Return the [x, y] coordinate for the center point of the cell that contains the specified text.  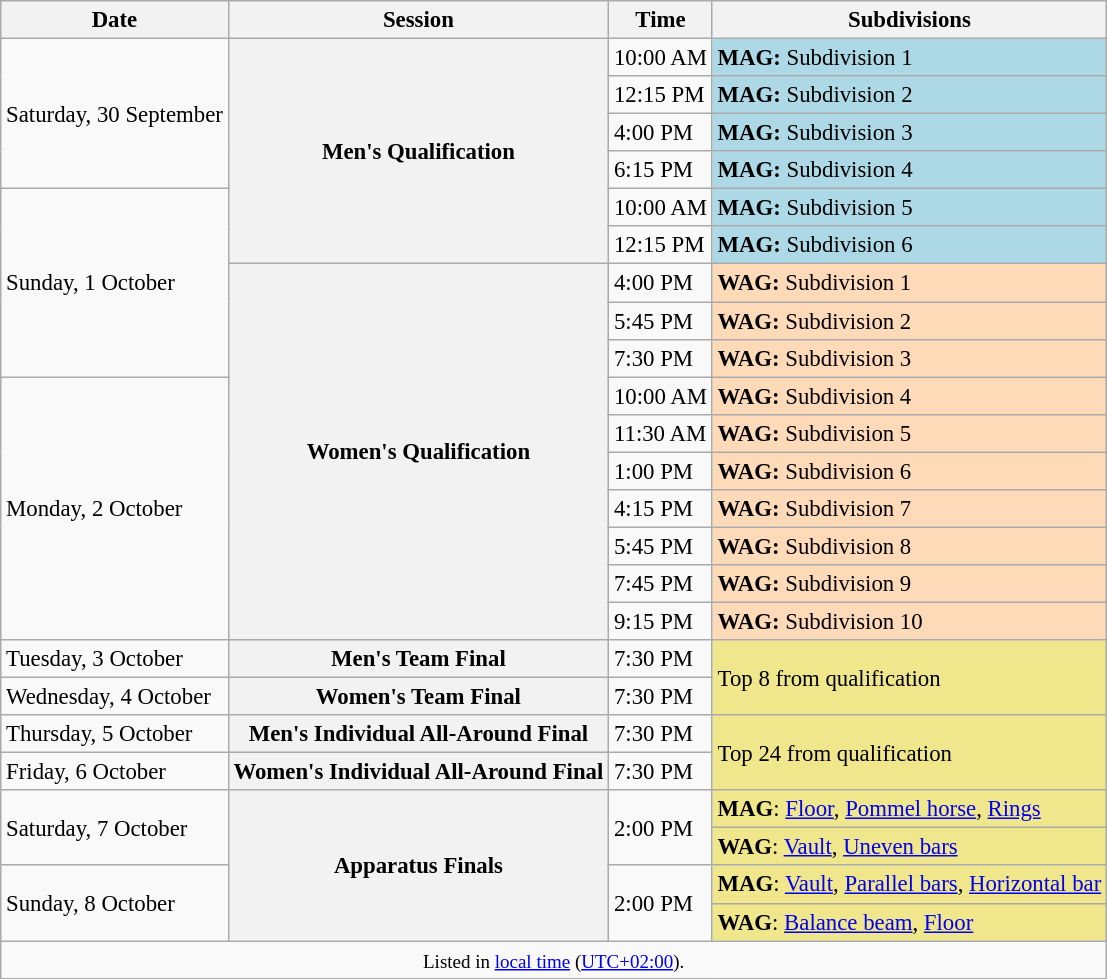
WAG: Subdivision 5 [909, 433]
Time [661, 20]
MAG: Subdivision 1 [909, 58]
Tuesday, 3 October [114, 659]
Saturday, 30 September [114, 114]
WAG: Subdivision 7 [909, 509]
Monday, 2 October [114, 508]
MAG: Subdivision 2 [909, 95]
MAG: Subdivision 3 [909, 133]
WAG: Subdivision 4 [909, 396]
Men's Individual All-Around Final [418, 734]
Apparatus Finals [418, 865]
MAG: Floor, Pommel horse, Rings [909, 809]
Women's Qualification [418, 452]
Men's Qualification [418, 152]
WAG: Subdivision 1 [909, 283]
WAG: Vault, Uneven bars [909, 847]
Date [114, 20]
4:15 PM [661, 509]
WAG: Balance beam, Floor [909, 922]
11:30 AM [661, 433]
7:45 PM [661, 584]
Men's Team Final [418, 659]
MAG: Subdivision 5 [909, 208]
Sunday, 1 October [114, 283]
MAG: Subdivision 4 [909, 170]
Session [418, 20]
Sunday, 8 October [114, 904]
1:00 PM [661, 471]
Saturday, 7 October [114, 828]
WAG: Subdivision 8 [909, 546]
MAG: Vault, Parallel bars, Horizontal bar [909, 885]
WAG: Subdivision 3 [909, 358]
Women's Team Final [418, 697]
WAG: Subdivision 2 [909, 321]
Wednesday, 4 October [114, 697]
Top 8 from qualification [909, 678]
WAG: Subdivision 6 [909, 471]
WAG: Subdivision 10 [909, 621]
Top 24 from qualification [909, 752]
Subdivisions [909, 20]
6:15 PM [661, 170]
Women's Individual All-Around Final [418, 772]
WAG: Subdivision 9 [909, 584]
Thursday, 5 October [114, 734]
Friday, 6 October [114, 772]
Listed in local time (UTC+02:00). [554, 960]
9:15 PM [661, 621]
MAG: Subdivision 6 [909, 245]
